Find where the given text appears and provide that cell's center as [x, y] coordinate. 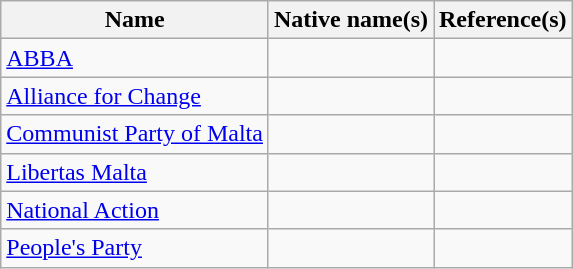
People's Party [135, 248]
Reference(s) [504, 20]
Alliance for Change [135, 96]
Native name(s) [350, 20]
National Action [135, 210]
ABBA [135, 58]
Name [135, 20]
Communist Party of Malta [135, 134]
Libertas Malta [135, 172]
